Find where the given text appears and provide that cell's center as (x, y) coordinate. 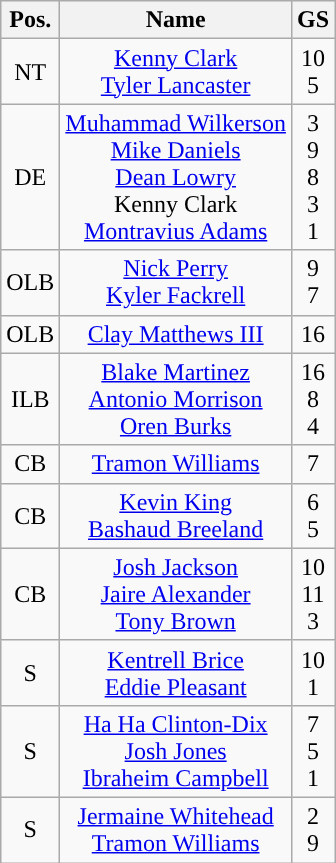
Kentrell BriceEddie Pleasant (176, 672)
Name (176, 20)
65 (312, 516)
105 (312, 72)
Blake MartinezAntonio MorrisonOren Burks (176, 399)
16 (312, 334)
DE (30, 177)
39831 (312, 177)
Jermaine WhiteheadTramon Williams (176, 830)
Kevin KingBashaud Breeland (176, 516)
7 (312, 464)
ILB (30, 399)
1684 (312, 399)
10113 (312, 594)
Nick PerryKyler Fackrell (176, 282)
Josh JacksonJaire AlexanderTony Brown (176, 594)
GS (312, 20)
Tramon Williams (176, 464)
Clay Matthews III (176, 334)
Kenny ClarkTyler Lancaster (176, 72)
Ha Ha Clinton-DixJosh JonesIbraheim Campbell (176, 751)
97 (312, 282)
101 (312, 672)
29 (312, 830)
Muhammad WilkersonMike DanielsDean LowryKenny ClarkMontravius Adams (176, 177)
751 (312, 751)
Pos. (30, 20)
NT (30, 72)
